Return the (X, Y) coordinate for the center point of the cell that contains the specified text.  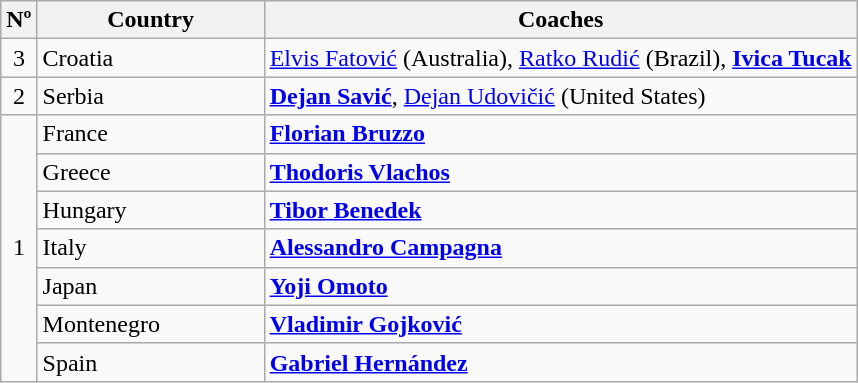
Florian Bruzzo (560, 134)
Yoji Omoto (560, 286)
Serbia (150, 96)
Hungary (150, 210)
Japan (150, 286)
Vladimir Gojković (560, 324)
1 (19, 248)
Croatia (150, 58)
Nº (19, 20)
Elvis Fatović (Australia), Ratko Rudić (Brazil), Ivica Tucak (560, 58)
Italy (150, 248)
Coaches (560, 20)
Country (150, 20)
Spain (150, 362)
3 (19, 58)
Thodoris Vlachos (560, 172)
Greece (150, 172)
Tibor Benedek (560, 210)
France (150, 134)
2 (19, 96)
Montenegro (150, 324)
Alessandro Campagna (560, 248)
Gabriel Hernández (560, 362)
Dejan Savić, Dejan Udovičić (United States) (560, 96)
